Pinpoint the cell where the given text exists, returning its [x, y] midpoint coordinate. 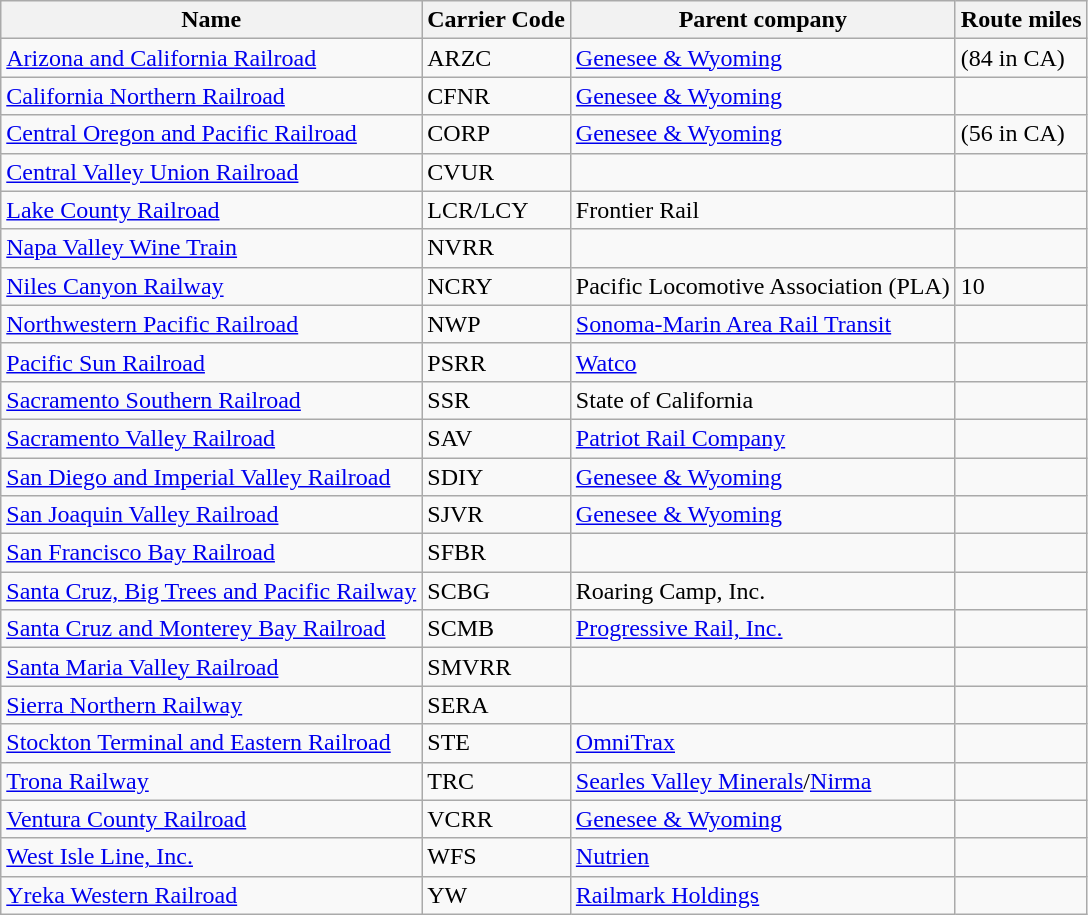
Parent company [762, 20]
Sacramento Southern Railroad [212, 400]
(56 in CA) [1021, 134]
SJVR [496, 515]
Roaring Camp, Inc. [762, 591]
Central Oregon and Pacific Railroad [212, 134]
Santa Maria Valley Railroad [212, 667]
SDIY [496, 477]
CFNR [496, 96]
Stockton Terminal and Eastern Railroad [212, 743]
TRC [496, 781]
San Francisco Bay Railroad [212, 553]
Searles Valley Minerals/Nirma [762, 781]
Watco [762, 362]
California Northern Railroad [212, 96]
PSRR [496, 362]
State of California [762, 400]
San Joaquin Valley Railroad [212, 515]
Nutrien [762, 857]
Lake County Railroad [212, 210]
Name [212, 20]
Ventura County Railroad [212, 819]
Sierra Northern Railway [212, 705]
NCRY [496, 286]
Carrier Code [496, 20]
STE [496, 743]
West Isle Line, Inc. [212, 857]
LCR/LCY [496, 210]
Railmark Holdings [762, 895]
OmniTrax [762, 743]
10 [1021, 286]
SCMB [496, 629]
San Diego and Imperial Valley Railroad [212, 477]
Sonoma-Marin Area Rail Transit [762, 324]
Pacific Locomotive Association (PLA) [762, 286]
CORP [496, 134]
SERA [496, 705]
Yreka Western Railroad [212, 895]
Sacramento Valley Railroad [212, 438]
Napa Valley Wine Train [212, 248]
Santa Cruz, Big Trees and Pacific Railway [212, 591]
Pacific Sun Railroad [212, 362]
Santa Cruz and Monterey Bay Railroad [212, 629]
YW [496, 895]
Frontier Rail [762, 210]
SAV [496, 438]
NWP [496, 324]
Patriot Rail Company [762, 438]
Route miles [1021, 20]
Niles Canyon Railway [212, 286]
VCRR [496, 819]
CVUR [496, 172]
Central Valley Union Railroad [212, 172]
SMVRR [496, 667]
WFS [496, 857]
SFBR [496, 553]
SSR [496, 400]
Trona Railway [212, 781]
Progressive Rail, Inc. [762, 629]
NVRR [496, 248]
(84 in CA) [1021, 58]
ARZC [496, 58]
Northwestern Pacific Railroad [212, 324]
Arizona and California Railroad [212, 58]
SCBG [496, 591]
